For the text-containing cell, return its midpoint in (x, y) coordinate format. 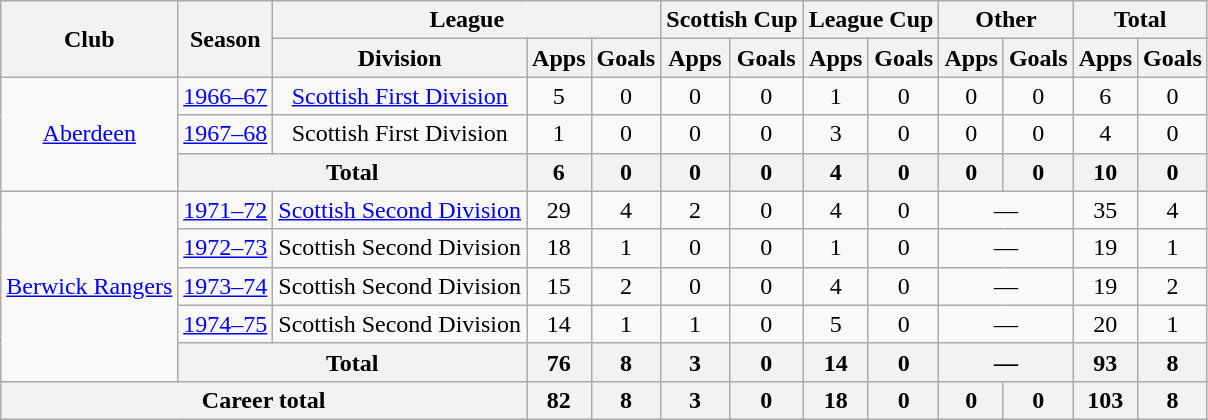
103 (1105, 400)
1971–72 (226, 210)
1974–75 (226, 324)
Berwick Rangers (90, 286)
29 (559, 210)
1967–68 (226, 134)
10 (1105, 172)
76 (559, 362)
1966–67 (226, 96)
93 (1105, 362)
League Cup (871, 20)
Scottish Cup (732, 20)
Division (400, 58)
15 (559, 286)
1972–73 (226, 248)
82 (559, 400)
35 (1105, 210)
1973–74 (226, 286)
Career total (264, 400)
Other (1006, 20)
Season (226, 39)
League (467, 20)
20 (1105, 324)
Aberdeen (90, 134)
Club (90, 39)
